Return (X, Y) of the center of cell containing provided text 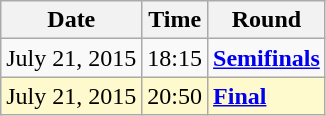
Final (267, 96)
Time (175, 20)
Date (72, 20)
Semifinals (267, 58)
Round (267, 20)
20:50 (175, 96)
18:15 (175, 58)
